Return the [X, Y] coordinate for the center point of the cell that contains the specified text.  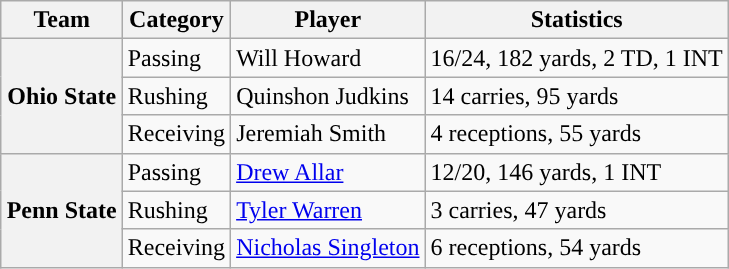
3 carries, 47 yards [576, 210]
Statistics [576, 20]
Quinshon Judkins [328, 96]
Jeremiah Smith [328, 134]
14 carries, 95 yards [576, 96]
Player [328, 20]
Drew Allar [328, 172]
Team [62, 20]
Penn State [62, 210]
12/20, 146 yards, 1 INT [576, 172]
6 receptions, 54 yards [576, 248]
16/24, 182 yards, 2 TD, 1 INT [576, 58]
Category [176, 20]
Tyler Warren [328, 210]
Will Howard [328, 58]
Ohio State [62, 96]
Nicholas Singleton [328, 248]
4 receptions, 55 yards [576, 134]
